Scan for the cell matching the given text and deliver its (X, Y) coordinate at center. 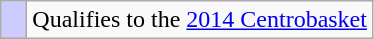
Qualifies to the 2014 Centrobasket (200, 20)
